Detect which cell encompasses the target text, then output its (X, Y) center coordinate. 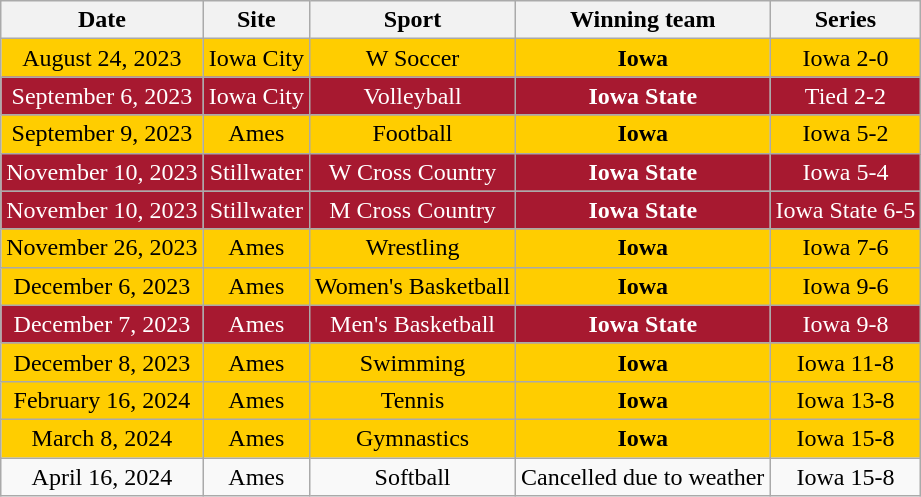
Iowa 5-2 (846, 134)
Series (846, 20)
March 8, 2024 (102, 438)
Football (412, 134)
W Soccer (412, 58)
September 6, 2023 (102, 96)
Men's Basketball (412, 324)
Date (102, 20)
Iowa 7-6 (846, 248)
December 6, 2023 (102, 286)
September 9, 2023 (102, 134)
W Cross Country (412, 172)
Cancelled due to weather (643, 477)
Sport (412, 20)
Iowa 11-8 (846, 362)
Wrestling (412, 248)
February 16, 2024 (102, 400)
November 26, 2023 (102, 248)
Volleyball (412, 96)
Iowa State 6-5 (846, 210)
Gymnastics (412, 438)
Iowa 9-6 (846, 286)
Site (256, 20)
April 16, 2024 (102, 477)
Tied 2-2 (846, 96)
August 24, 2023 (102, 58)
December 8, 2023 (102, 362)
December 7, 2023 (102, 324)
Iowa 5-4 (846, 172)
Tennis (412, 400)
Winning team (643, 20)
Swimming (412, 362)
Iowa 9-8 (846, 324)
Women's Basketball (412, 286)
Iowa 13-8 (846, 400)
Iowa 2-0 (846, 58)
Softball (412, 477)
M Cross Country (412, 210)
